Provide the [X, Y] coordinate of the cell's center where the given text is located.  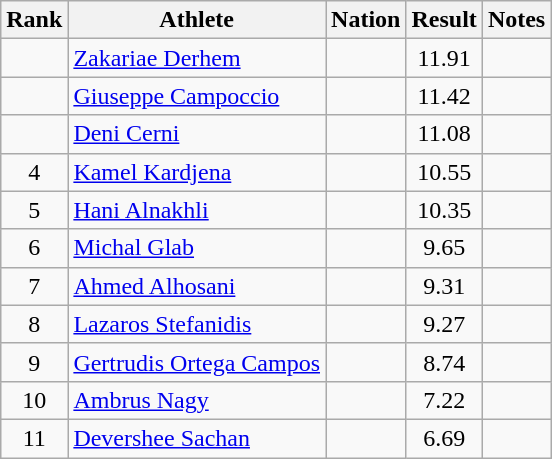
10.55 [444, 172]
Gertrudis Ortega Campos [197, 362]
Zakariae Derhem [197, 58]
Notes [516, 20]
7.22 [444, 400]
Deni Cerni [197, 134]
Ambrus Nagy [197, 400]
9.27 [444, 324]
Michal Glab [197, 248]
7 [34, 286]
Lazaros Stefanidis [197, 324]
10 [34, 400]
Result [444, 20]
Ahmed Alhosani [197, 286]
Rank [34, 20]
11.91 [444, 58]
11.42 [444, 96]
Devershee Sachan [197, 438]
4 [34, 172]
9 [34, 362]
5 [34, 210]
6.69 [444, 438]
9.65 [444, 248]
8 [34, 324]
Nation [366, 20]
11.08 [444, 134]
Giuseppe Campoccio [197, 96]
6 [34, 248]
11 [34, 438]
Athlete [197, 20]
9.31 [444, 286]
Hani Alnakhli [197, 210]
Kamel Kardjena [197, 172]
8.74 [444, 362]
10.35 [444, 210]
